Extract the [X, Y] coordinate from the center of the cell holding the provided text.  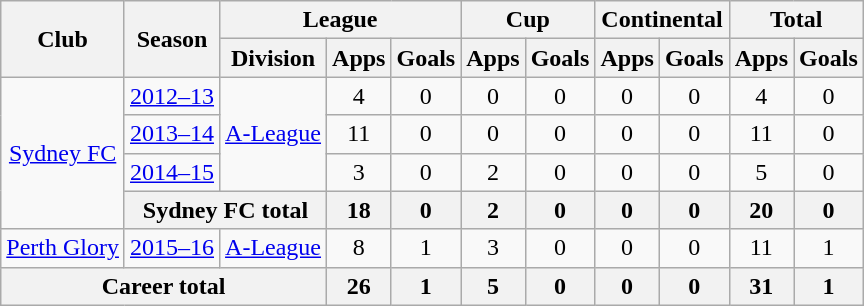
Season [172, 39]
Club [63, 39]
Division [274, 58]
Continental [662, 20]
2015–16 [172, 248]
Sydney FC total [225, 210]
20 [761, 210]
League [340, 20]
Career total [164, 286]
26 [359, 286]
Total [796, 20]
Perth Glory [63, 248]
31 [761, 286]
Cup [528, 20]
2013–14 [172, 134]
2012–13 [172, 96]
18 [359, 210]
Sydney FC [63, 153]
8 [359, 248]
2014–15 [172, 172]
